Capture the cell that displays the provided text and extract its [x, y] central coordinate. 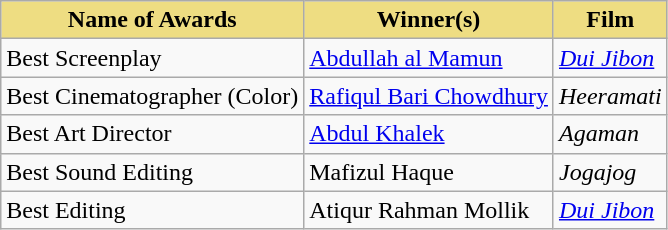
Atiqur Rahman Mollik [429, 210]
Best Editing [152, 210]
Best Screenplay [152, 58]
Best Cinematographer (Color) [152, 96]
Best Art Director [152, 134]
Name of Awards [152, 20]
Mafizul Haque [429, 172]
Abdul Khalek [429, 134]
Rafiqul Bari Chowdhury [429, 96]
Agaman [610, 134]
Film [610, 20]
Abdullah al Mamun [429, 58]
Heeramati [610, 96]
Winner(s) [429, 20]
Jogajog [610, 172]
Best Sound Editing [152, 172]
